Return the (X, Y) coordinate for the center point of the cell that contains the specified text.  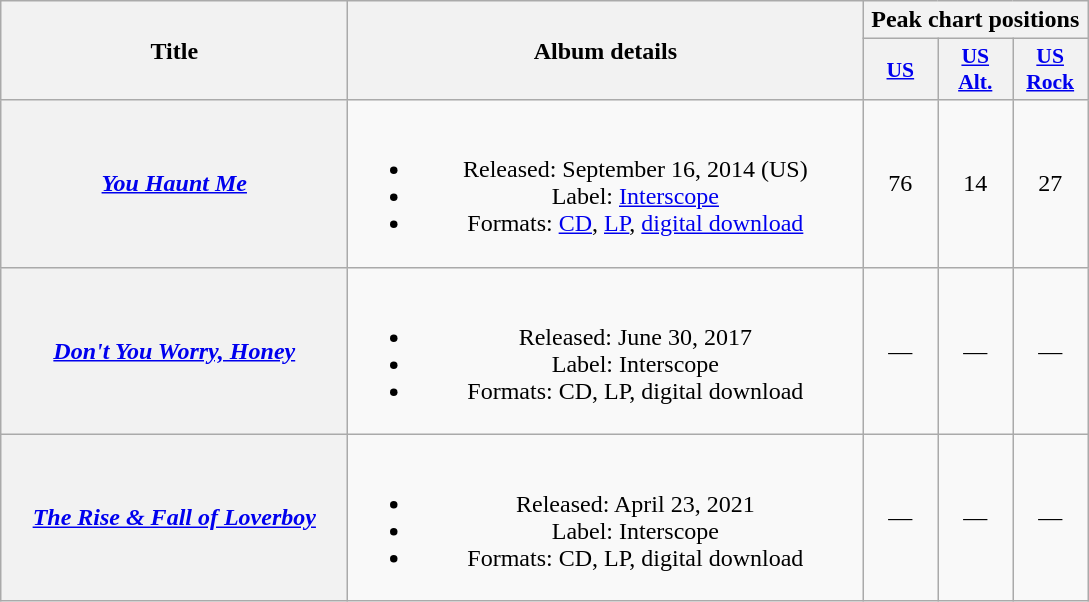
27 (1050, 184)
14 (976, 184)
The Rise & Fall of Loverboy (174, 518)
USRock (1050, 70)
Album details (606, 50)
Don't You Worry, Honey (174, 350)
76 (900, 184)
US (900, 70)
Released: June 30, 2017Label: InterscopeFormats: CD, LP, digital download (606, 350)
Released: September 16, 2014 (US)Label: InterscopeFormats: CD, LP, digital download (606, 184)
Peak chart positions (976, 20)
Title (174, 50)
You Haunt Me (174, 184)
Released: April 23, 2021Label: InterscopeFormats: CD, LP, digital download (606, 518)
USAlt. (976, 70)
